Output the (X, Y) coordinate of the center of the cell containing the given text.  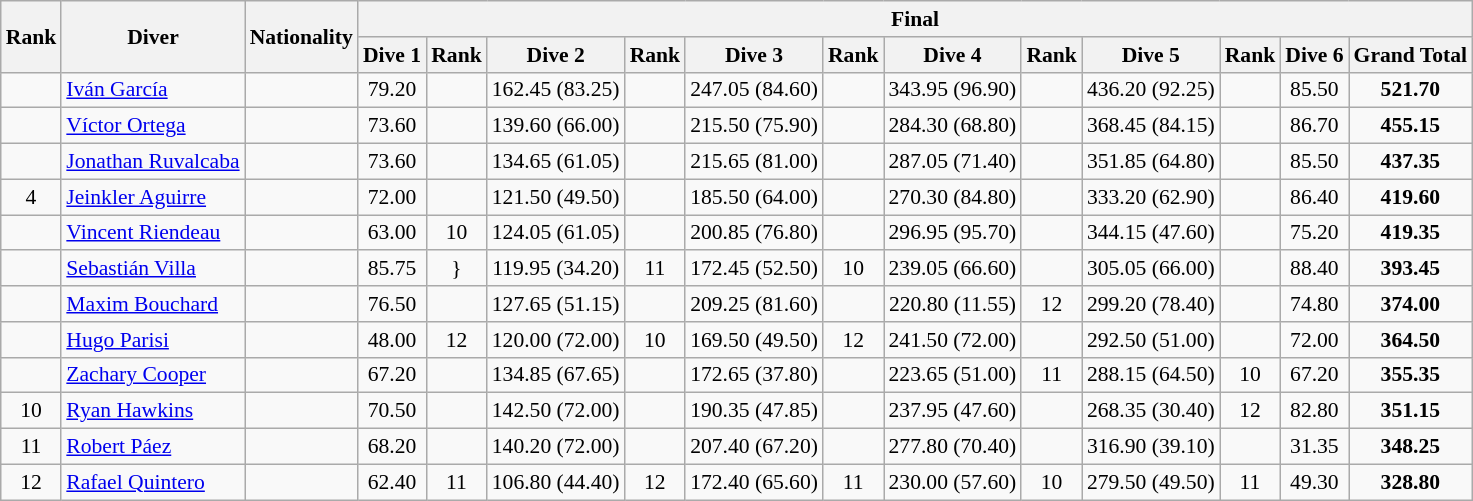
247.05 (84.60) (754, 90)
287.05 (71.40) (953, 162)
134.85 (67.65) (556, 375)
220.80 (11.55) (953, 304)
437.35 (1410, 162)
Dive 6 (1314, 55)
316.90 (39.10) (1151, 447)
Dive 1 (392, 55)
120.00 (72.00) (556, 340)
419.35 (1410, 233)
215.65 (81.00) (754, 162)
70.50 (392, 411)
74.80 (1314, 304)
200.85 (76.80) (754, 233)
343.95 (96.90) (953, 90)
31.35 (1314, 447)
86.40 (1314, 197)
49.30 (1314, 482)
127.65 (51.15) (556, 304)
86.70 (1314, 126)
76.50 (392, 304)
215.50 (75.90) (754, 126)
Ryan Hawkins (152, 411)
Hugo Parisi (152, 340)
344.15 (47.60) (1151, 233)
106.80 (44.40) (556, 482)
279.50 (49.50) (1151, 482)
172.40 (65.60) (754, 482)
62.40 (392, 482)
169.50 (49.50) (754, 340)
Maxim Bouchard (152, 304)
351.15 (1410, 411)
268.35 (30.40) (1151, 411)
48.00 (392, 340)
Grand Total (1410, 55)
85.75 (392, 269)
305.05 (66.00) (1151, 269)
} (456, 269)
Robert Páez (152, 447)
207.40 (67.20) (754, 447)
521.70 (1410, 90)
296.95 (95.70) (953, 233)
142.50 (72.00) (556, 411)
Nationality (302, 36)
82.80 (1314, 411)
185.50 (64.00) (754, 197)
241.50 (72.00) (953, 340)
139.60 (66.00) (556, 126)
162.45 (83.25) (556, 90)
299.20 (78.40) (1151, 304)
355.35 (1410, 375)
Dive 2 (556, 55)
Vincent Riendeau (152, 233)
68.20 (392, 447)
436.20 (92.25) (1151, 90)
Diver (152, 36)
239.05 (66.60) (953, 269)
Zachary Cooper (152, 375)
121.50 (49.50) (556, 197)
223.65 (51.00) (953, 375)
230.00 (57.60) (953, 482)
351.85 (64.80) (1151, 162)
419.60 (1410, 197)
88.40 (1314, 269)
63.00 (392, 233)
277.80 (70.40) (953, 447)
Rafael Quintero (152, 482)
Sebastián Villa (152, 269)
455.15 (1410, 126)
119.95 (34.20) (556, 269)
190.35 (47.85) (754, 411)
134.65 (61.05) (556, 162)
4 (32, 197)
Dive 4 (953, 55)
Dive 5 (1151, 55)
Iván García (152, 90)
328.80 (1410, 482)
75.20 (1314, 233)
124.05 (61.05) (556, 233)
368.45 (84.15) (1151, 126)
Víctor Ortega (152, 126)
393.45 (1410, 269)
284.30 (68.80) (953, 126)
292.50 (51.00) (1151, 340)
Jonathan Ruvalcaba (152, 162)
270.30 (84.80) (953, 197)
140.20 (72.00) (556, 447)
Dive 3 (754, 55)
364.50 (1410, 340)
Jeinkler Aguirre (152, 197)
374.00 (1410, 304)
209.25 (81.60) (754, 304)
288.15 (64.50) (1151, 375)
79.20 (392, 90)
Final (915, 19)
333.20 (62.90) (1151, 197)
348.25 (1410, 447)
237.95 (47.60) (953, 411)
172.65 (37.80) (754, 375)
172.45 (52.50) (754, 269)
